Provide the [X, Y] coordinate of the cell's center where the given text is located.  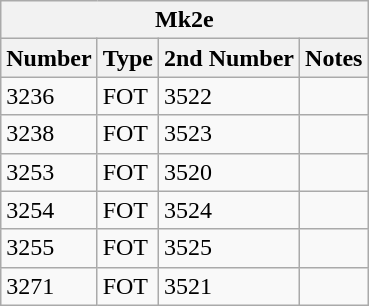
3523 [228, 134]
3522 [228, 96]
3521 [228, 286]
3255 [49, 248]
Number [49, 58]
3520 [228, 172]
3271 [49, 286]
3525 [228, 248]
3236 [49, 96]
Notes [334, 58]
3524 [228, 210]
3254 [49, 210]
Type [128, 58]
2nd Number [228, 58]
3253 [49, 172]
Mk2e [184, 20]
3238 [49, 134]
